Search for the cell housing the specified text and yield its [x, y] center coordinate. 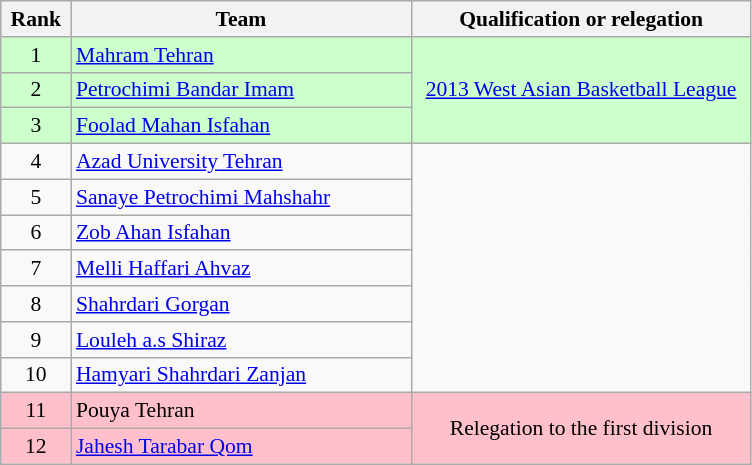
11 [36, 411]
Zob Ahan Isfahan [241, 233]
Relegation to the first division [581, 428]
2 [36, 90]
9 [36, 340]
Melli Haffari Ahvaz [241, 269]
7 [36, 269]
1 [36, 55]
Petrochimi Bandar Imam [241, 90]
Sanaye Petrochimi Mahshahr [241, 197]
Azad University Tehran [241, 162]
Foolad Mahan Isfahan [241, 126]
Team [241, 19]
3 [36, 126]
Rank [36, 19]
6 [36, 233]
5 [36, 197]
2013 West Asian Basketball League [581, 90]
Hamyari Shahrdari Zanjan [241, 375]
8 [36, 304]
Mahram Tehran [241, 55]
12 [36, 447]
Pouya Tehran [241, 411]
Jahesh Tarabar Qom [241, 447]
Qualification or relegation [581, 19]
4 [36, 162]
Louleh a.s Shiraz [241, 340]
10 [36, 375]
Shahrdari Gorgan [241, 304]
